Locate the cell with the specified text and output its (X, Y) center coordinate. 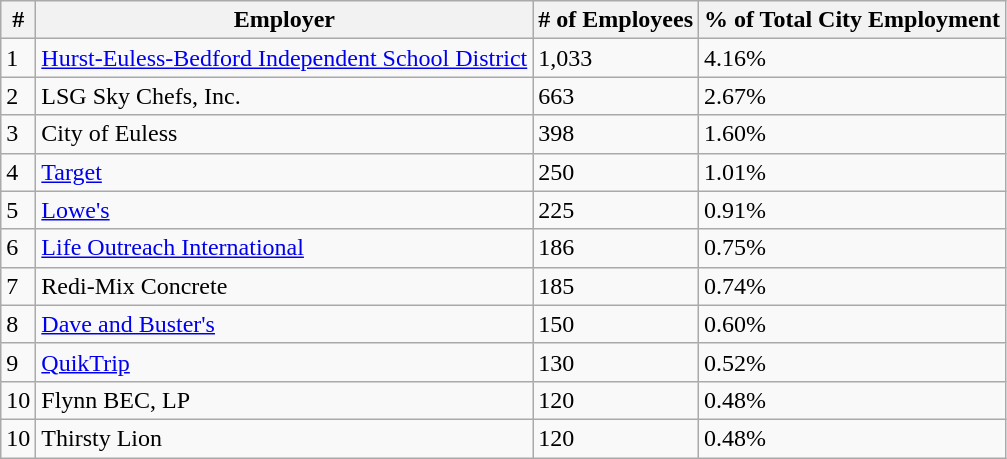
% of Total City Employment (852, 20)
398 (616, 134)
Target (284, 172)
Flynn BEC, LP (284, 400)
1.60% (852, 134)
130 (616, 362)
0.74% (852, 286)
0.91% (852, 210)
1.01% (852, 172)
1 (18, 58)
QuikTrip (284, 362)
250 (616, 172)
Redi-Mix Concrete (284, 286)
9 (18, 362)
2.67% (852, 96)
186 (616, 248)
# of Employees (616, 20)
6 (18, 248)
1,033 (616, 58)
# (18, 20)
5 (18, 210)
Hurst-Euless-Bedford Independent School District (284, 58)
Thirsty Lion (284, 438)
8 (18, 324)
7 (18, 286)
225 (616, 210)
Employer (284, 20)
0.60% (852, 324)
Dave and Buster's (284, 324)
150 (616, 324)
0.75% (852, 248)
663 (616, 96)
4 (18, 172)
0.52% (852, 362)
City of Euless (284, 134)
185 (616, 286)
3 (18, 134)
Lowe's (284, 210)
Life Outreach International (284, 248)
2 (18, 96)
4.16% (852, 58)
LSG Sky Chefs, Inc. (284, 96)
